Determine the (x, y) coordinate at the center of the cell enclosing the given text.  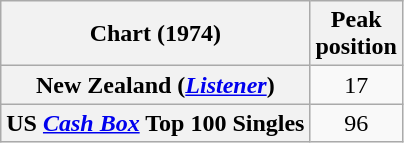
US Cash Box Top 100 Singles (156, 123)
Chart (1974) (156, 34)
Peakposition (356, 34)
17 (356, 85)
New Zealand (Listener) (156, 85)
96 (356, 123)
